Identify which cell holds the provided text, then report its (x, y) central coordinate. 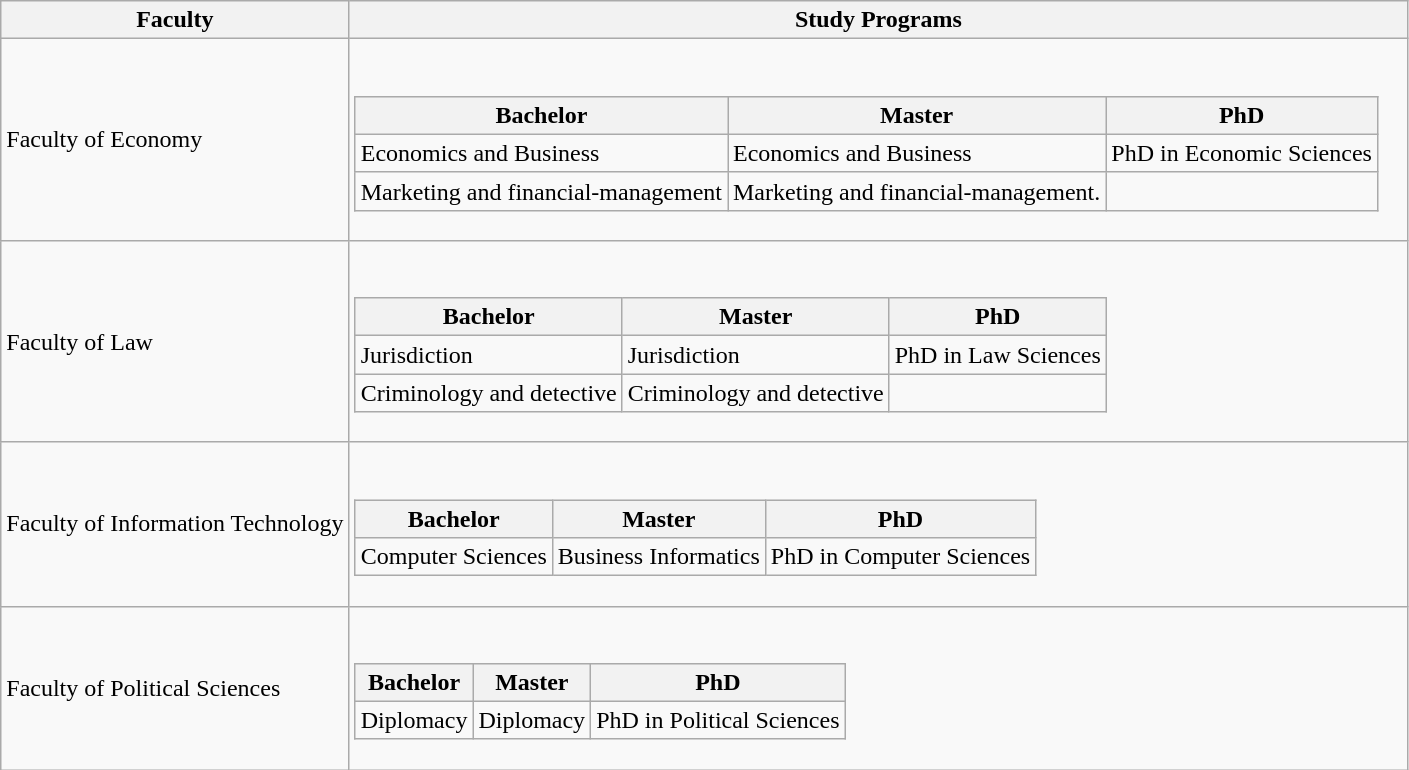
Bachelor Master PhD Computer Sciences Business Informatics PhD in Computer Sciences (878, 524)
Faculty of Information Technology (175, 524)
Marketing and financial-management. (917, 191)
Marketing and financial-management (541, 191)
PhD in Computer Sciences (900, 557)
Faculty of Law (175, 342)
Study Programs (878, 20)
Bachelor Master PhD Jurisdiction Jurisdiction PhD in Law Sciences Criminology and detective Criminology and detective (878, 342)
Business Informatics (658, 557)
Faculty of Economy (175, 140)
Bachelor Master PhD Diplomacy Diplomacy PhD in Political Sciences (878, 688)
Faculty (175, 20)
PhD in Political Sciences (718, 720)
Faculty of Political Sciences (175, 688)
Computer Sciences (454, 557)
PhD in Economic Sciences (1242, 153)
PhD in Law Sciences (998, 355)
